From the cell containing the given text, extract its center point as [X, Y] coordinate. 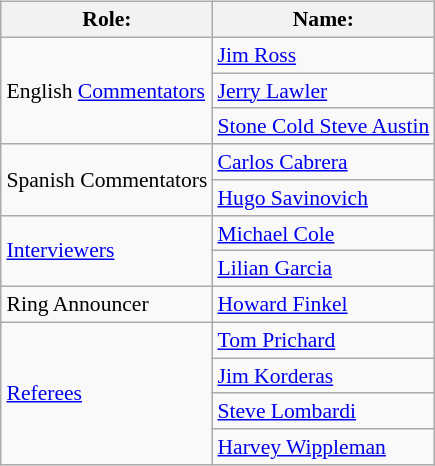
Stone Cold Steve Austin [323, 126]
Howard Finkel [323, 305]
Name: [323, 20]
Jim Ross [323, 55]
Jerry Lawler [323, 91]
Steve Lombardi [323, 411]
Harvey Wippleman [323, 447]
Tom Prichard [323, 340]
Role: [106, 20]
Ring Announcer [106, 305]
Spanish Commentators [106, 180]
Jim Korderas [323, 376]
Carlos Cabrera [323, 162]
Interviewers [106, 250]
Lilian Garcia [323, 269]
Michael Cole [323, 233]
English Commentators [106, 90]
Referees [106, 393]
Hugo Savinovich [323, 198]
